Return (X, Y) of the center of cell containing provided text 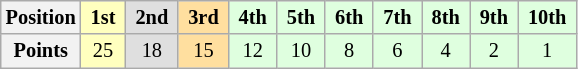
15 (203, 51)
Position (41, 17)
4 (446, 51)
25 (104, 51)
9th (494, 17)
4th (253, 17)
1 (547, 51)
3rd (203, 17)
6th (349, 17)
10 (301, 51)
8 (349, 51)
7th (397, 17)
1st (104, 17)
6 (397, 51)
12 (253, 51)
18 (152, 51)
5th (301, 17)
8th (446, 17)
10th (547, 17)
2 (494, 51)
Points (41, 51)
2nd (152, 17)
